For the text-containing cell, return its midpoint in [X, Y] coordinate format. 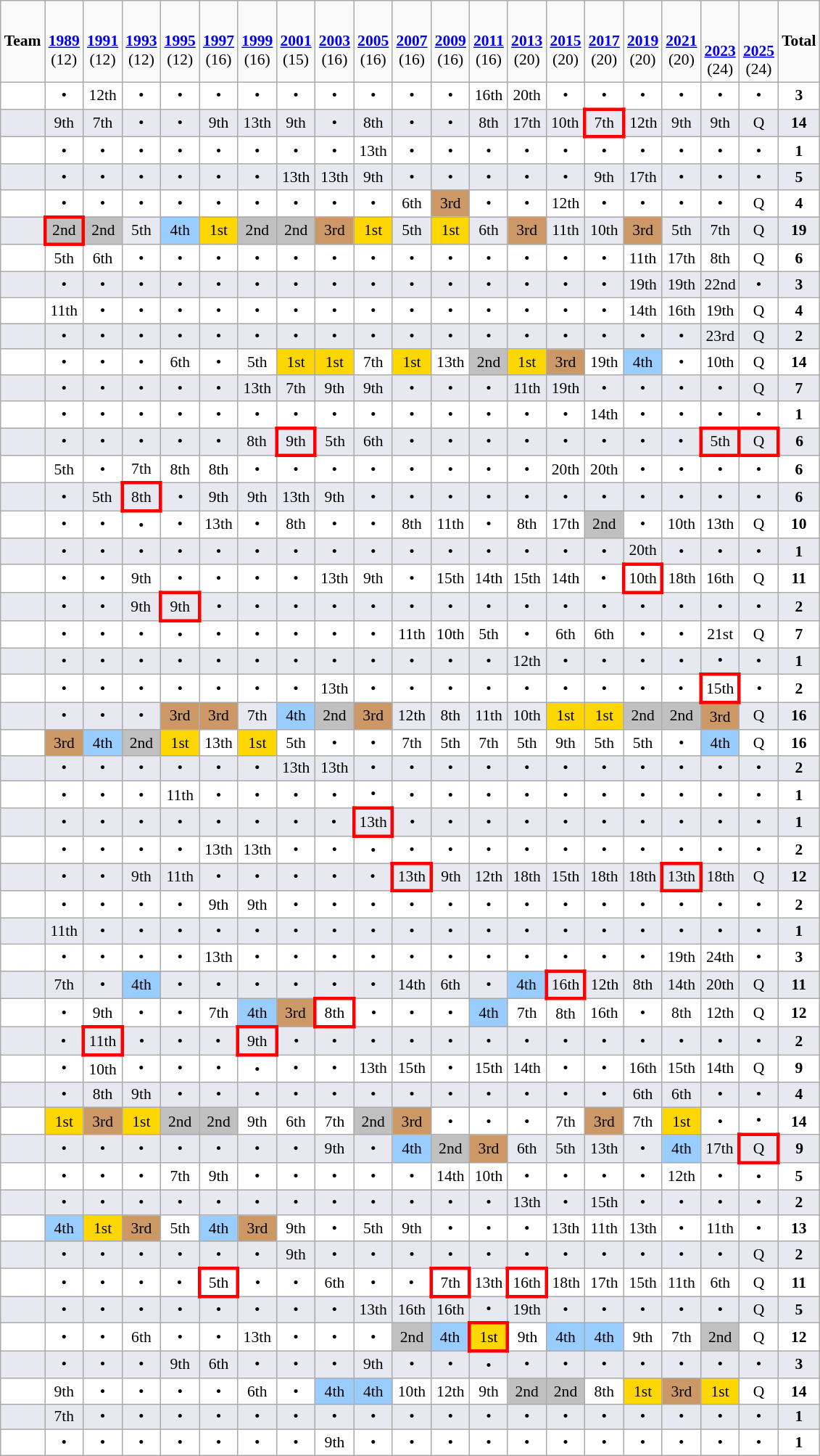
2003(16) [335, 41]
24th [721, 958]
19 [799, 231]
2007(16) [412, 41]
1997(16) [219, 41]
21st [721, 634]
Team [23, 41]
2015(20) [566, 41]
2021(20) [682, 41]
1991(12) [103, 41]
13 [799, 1229]
1999(16) [257, 41]
2023(24) [721, 41]
1993(12) [141, 41]
2005(16) [373, 41]
2017(20) [605, 41]
2001(15) [296, 41]
2013(20) [526, 41]
10 [799, 524]
22nd [721, 285]
Total [799, 41]
2025(24) [758, 41]
1989(12) [64, 41]
2019(20) [642, 41]
2011(16) [489, 41]
23rd [721, 337]
2009(16) [451, 41]
1995(12) [180, 41]
